Search for the cell housing the specified text and yield its [X, Y] center coordinate. 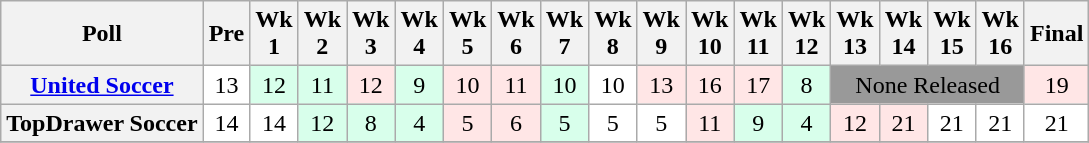
Wk9 [661, 34]
Wk11 [758, 34]
Wk12 [806, 34]
19 [1056, 85]
Wk3 [371, 34]
6 [516, 123]
None Released [928, 85]
Wk8 [613, 34]
Wk10 [710, 34]
Pre [226, 34]
Wk14 [903, 34]
Wk5 [467, 34]
TopDrawer Soccer [102, 123]
Final [1056, 34]
Wk7 [564, 34]
Poll [102, 34]
Wk2 [322, 34]
17 [758, 85]
United Soccer [102, 85]
16 [710, 85]
Wk4 [419, 34]
Wk15 [952, 34]
Wk16 [1000, 34]
Wk6 [516, 34]
Wk1 [274, 34]
Wk13 [855, 34]
